Provide the [x, y] coordinate of the cell's center where the given text is located.  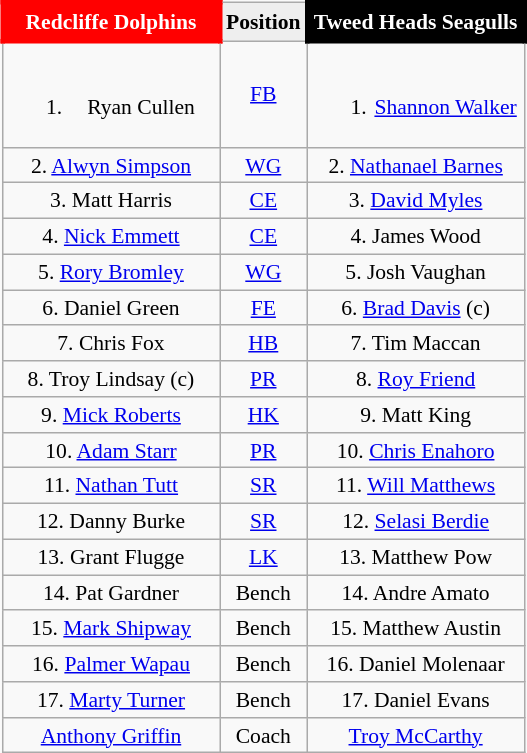
11. Nathan Tutt [110, 486]
2. Nathanael Barnes [416, 165]
Anthony Griffin [110, 735]
14. Pat Gardner [110, 593]
FB [264, 94]
Position [264, 22]
13. Grant Flugge [110, 557]
15. Matthew Austin [416, 628]
HB [264, 343]
3. David Myles [416, 201]
3. Matt Harris [110, 201]
7. Tim Maccan [416, 343]
2. Alwyn Simpson [110, 165]
4. Nick Emmett [110, 237]
9. Mick Roberts [110, 415]
Shannon Walker [416, 94]
5. Rory Bromley [110, 272]
13. Matthew Pow [416, 557]
16. Daniel Molenaar [416, 664]
12. Selasi Berdie [416, 522]
17. Daniel Evans [416, 700]
4. James Wood [416, 237]
7. Chris Fox [110, 343]
Tweed Heads Seagulls [416, 22]
Coach [264, 735]
14. Andre Amato [416, 593]
Ryan Cullen [110, 94]
8. Troy Lindsay (c) [110, 379]
8. Roy Friend [416, 379]
Redcliffe Dolphins [110, 22]
12. Danny Burke [110, 522]
6. Brad Davis (c) [416, 308]
6. Daniel Green [110, 308]
LK [264, 557]
5. Josh Vaughan [416, 272]
FE [264, 308]
10. Chris Enahoro [416, 450]
HK [264, 415]
9. Matt King [416, 415]
17. Marty Turner [110, 700]
11. Will Matthews [416, 486]
10. Adam Starr [110, 450]
16. Palmer Wapau [110, 664]
15. Mark Shipway [110, 628]
Troy McCarthy [416, 735]
